Find where the given text appears and provide that cell's center as [X, Y] coordinate. 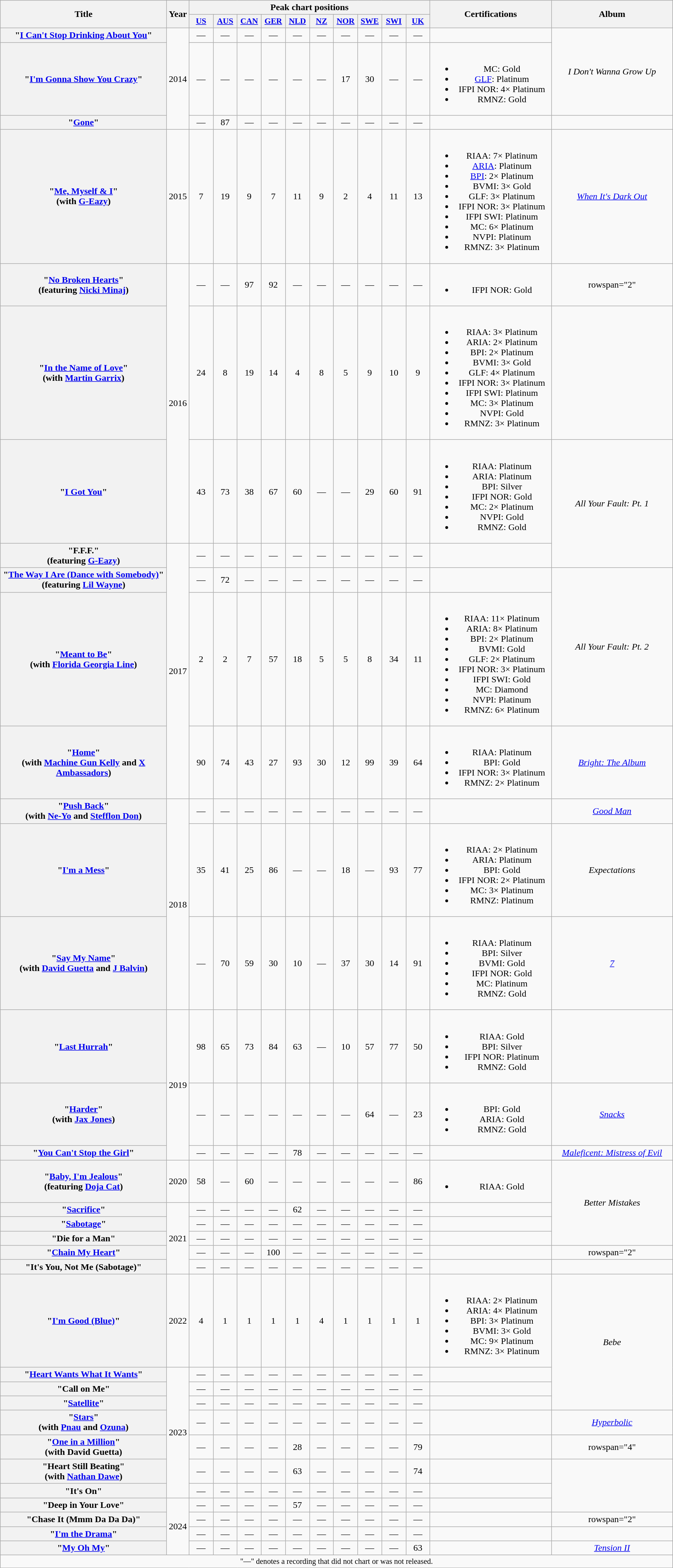
28 [297, 1447]
"It's You, Not Me (Sabotage)" [83, 1267]
39 [394, 762]
Tension II [612, 1548]
RIAA: PlatinumBPI: GoldIFPI NOR: 3× PlatinumRMNZ: 2× Platinum [491, 762]
GER [273, 21]
RIAA: 2× PlatinumARIA: 4× PlatinumBPI: 3× PlatinumBVMI: 3× GoldMC: 9× PlatinumRMNZ: 3× Platinum [491, 1321]
35 [201, 870]
98 [201, 1046]
RIAA: PlatinumARIA: PlatinumBPI: SilverIFPI NOR: GoldMC: 2× PlatinumNVPI: GoldRMNZ: Gold [491, 492]
"Sabotage" [83, 1224]
All Your Fault: Pt. 2 [612, 647]
72 [225, 580]
"Deep in Your Love" [83, 1505]
NLD [297, 21]
87 [225, 123]
84 [273, 1046]
"I'm Good (Blue)" [83, 1321]
Hyperbolic [612, 1423]
100 [273, 1253]
"You Can't Stop the Girl" [83, 1153]
65 [225, 1046]
Bebe [612, 1342]
23 [418, 1114]
"Last Hurrah" [83, 1046]
"F.F.F."(featuring G-Eazy) [83, 556]
34 [394, 659]
"Me, Myself & I"(with G-Eazy) [83, 197]
IFPI NOR: Gold [491, 285]
All Your Fault: Pt. 1 [612, 504]
Good Man [612, 811]
79 [418, 1447]
"I Got You" [83, 492]
RIAA: 2× PlatinumARIA: PlatinumBPI: GoldIFPI NOR: 2× PlatinumMC: 3× PlatinumRMNZ: Platinum [491, 870]
NZ [322, 21]
rowspan="4" [612, 1447]
2022 [178, 1321]
"Sacrifice" [83, 1210]
62 [297, 1210]
"Heart Wants What It Wants" [83, 1374]
Year [178, 14]
25 [249, 870]
90 [201, 762]
12 [346, 762]
27 [273, 762]
RIAA: GoldBPI: SilverIFPI NOR: PlatinumRMNZ: Gold [491, 1046]
"Chase It (Mmm Da Da Da)" [83, 1519]
Album [612, 14]
29 [370, 492]
UK [418, 21]
Peak chart positions [310, 8]
37 [346, 963]
38 [249, 492]
2024 [178, 1526]
"One in a Million"(with David Guetta) [83, 1447]
Expectations [612, 870]
58 [201, 1181]
"Meant to Be"(with Florida Georgia Line) [83, 659]
"Chain My Heart" [83, 1253]
SWE [370, 21]
Bright: The Album [612, 762]
2023 [178, 1432]
"—" denotes a recording that did not chart or was not released. [337, 1562]
2017 [178, 671]
59 [249, 963]
Title [83, 14]
13 [418, 197]
SWI [394, 21]
"The Way I Are (Dance with Somebody)"(featuring Lil Wayne) [83, 580]
"Baby, I'm Jealous"(featuring Doja Cat) [83, 1181]
2020 [178, 1181]
2015 [178, 197]
US [201, 21]
"Call on Me" [83, 1389]
"No Broken Hearts"(featuring Nicki Minaj) [83, 285]
"I Can't Stop Drinking About You" [83, 35]
17 [346, 79]
Maleficent: Mistress of Evil [612, 1153]
"I'm Gonna Show You Crazy" [83, 79]
Snacks [612, 1114]
MC: GoldGLF: PlatinumIFPI NOR: 4× PlatinumRMNZ: Gold [491, 79]
"Harder"(with Jax Jones) [83, 1114]
RIAA: PlatinumBPI: SilverBVMI: GoldIFPI NOR: GoldMC: PlatinumRMNZ: Gold [491, 963]
"It's On" [83, 1491]
2019 [178, 1085]
97 [249, 285]
"Heart Still Beating"(with Nathan Dawe) [83, 1471]
"I'm the Drama" [83, 1533]
2018 [178, 904]
78 [297, 1153]
BPI: GoldARIA: GoldRMNZ: Gold [491, 1114]
"Push Back"(with Ne-Yo and Stefflon Don) [83, 811]
"Gone" [83, 123]
AUS [225, 21]
70 [225, 963]
2016 [178, 403]
CAN [249, 21]
24 [201, 373]
2021 [178, 1238]
67 [273, 492]
"I'm a Mess" [83, 870]
Certifications [491, 14]
"Die for a Man" [83, 1238]
I Don't Wanna Grow Up [612, 71]
92 [273, 285]
Better Mistakes [612, 1203]
NOR [346, 21]
"Say My Name"(with David Guetta and J Balvin) [83, 963]
"Stars"(with Pnau and Ozuna) [83, 1423]
RIAA: Gold [491, 1181]
50 [418, 1046]
41 [225, 870]
"My Oh My" [83, 1548]
99 [370, 762]
"Satellite" [83, 1403]
"In the Name of Love"(with Martin Garrix) [83, 373]
When It's Dark Out [612, 197]
2014 [178, 79]
"Home"(with Machine Gun Kelly and X Ambassadors) [83, 762]
